Output the (x, y) coordinate of the center of the cell containing the given text.  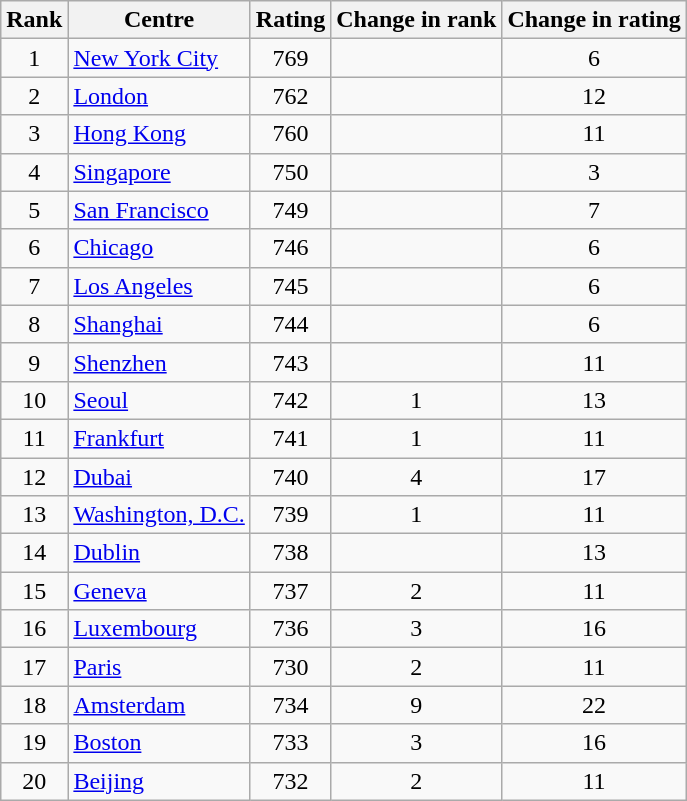
762 (290, 96)
Beijing (159, 781)
760 (290, 134)
Amsterdam (159, 705)
Rating (290, 20)
743 (290, 362)
Paris (159, 667)
Hong Kong (159, 134)
14 (34, 553)
Los Angeles (159, 286)
Rank (34, 20)
739 (290, 515)
Luxembourg (159, 629)
London (159, 96)
Shanghai (159, 324)
744 (290, 324)
19 (34, 743)
8 (34, 324)
Geneva (159, 591)
769 (290, 58)
20 (34, 781)
Change in rank (416, 20)
San Francisco (159, 210)
737 (290, 591)
733 (290, 743)
732 (290, 781)
15 (34, 591)
Chicago (159, 248)
Dubai (159, 477)
Seoul (159, 400)
745 (290, 286)
741 (290, 438)
Change in rating (594, 20)
742 (290, 400)
Washington, D.C. (159, 515)
22 (594, 705)
New York City (159, 58)
Centre (159, 20)
10 (34, 400)
740 (290, 477)
Frankfurt (159, 438)
Dublin (159, 553)
749 (290, 210)
736 (290, 629)
18 (34, 705)
730 (290, 667)
738 (290, 553)
Shenzhen (159, 362)
5 (34, 210)
Singapore (159, 172)
750 (290, 172)
746 (290, 248)
734 (290, 705)
Boston (159, 743)
